Find where the given text appears and provide that cell's center as [x, y] coordinate. 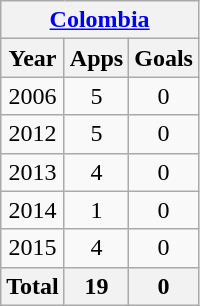
Goals [164, 58]
2014 [33, 210]
Colombia [100, 20]
2012 [33, 134]
2013 [33, 172]
2015 [33, 248]
19 [96, 286]
Apps [96, 58]
Year [33, 58]
1 [96, 210]
2006 [33, 96]
Total [33, 286]
